Locate the cell with the specified text and output its [X, Y] center coordinate. 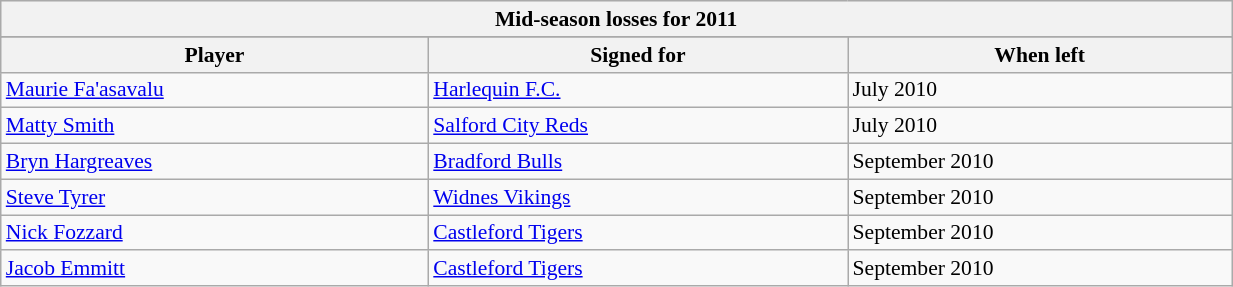
Maurie Fa'asavalu [215, 90]
Signed for [638, 55]
Nick Fozzard [215, 233]
Steve Tyrer [215, 197]
When left [1040, 55]
Mid-season losses for 2011 [616, 19]
Matty Smith [215, 126]
Widnes Vikings [638, 197]
Bryn Hargreaves [215, 162]
Harlequin F.C. [638, 90]
Bradford Bulls [638, 162]
Player [215, 55]
Salford City Reds [638, 126]
Jacob Emmitt [215, 269]
